Scan for the cell matching the given text and deliver its [x, y] coordinate at center. 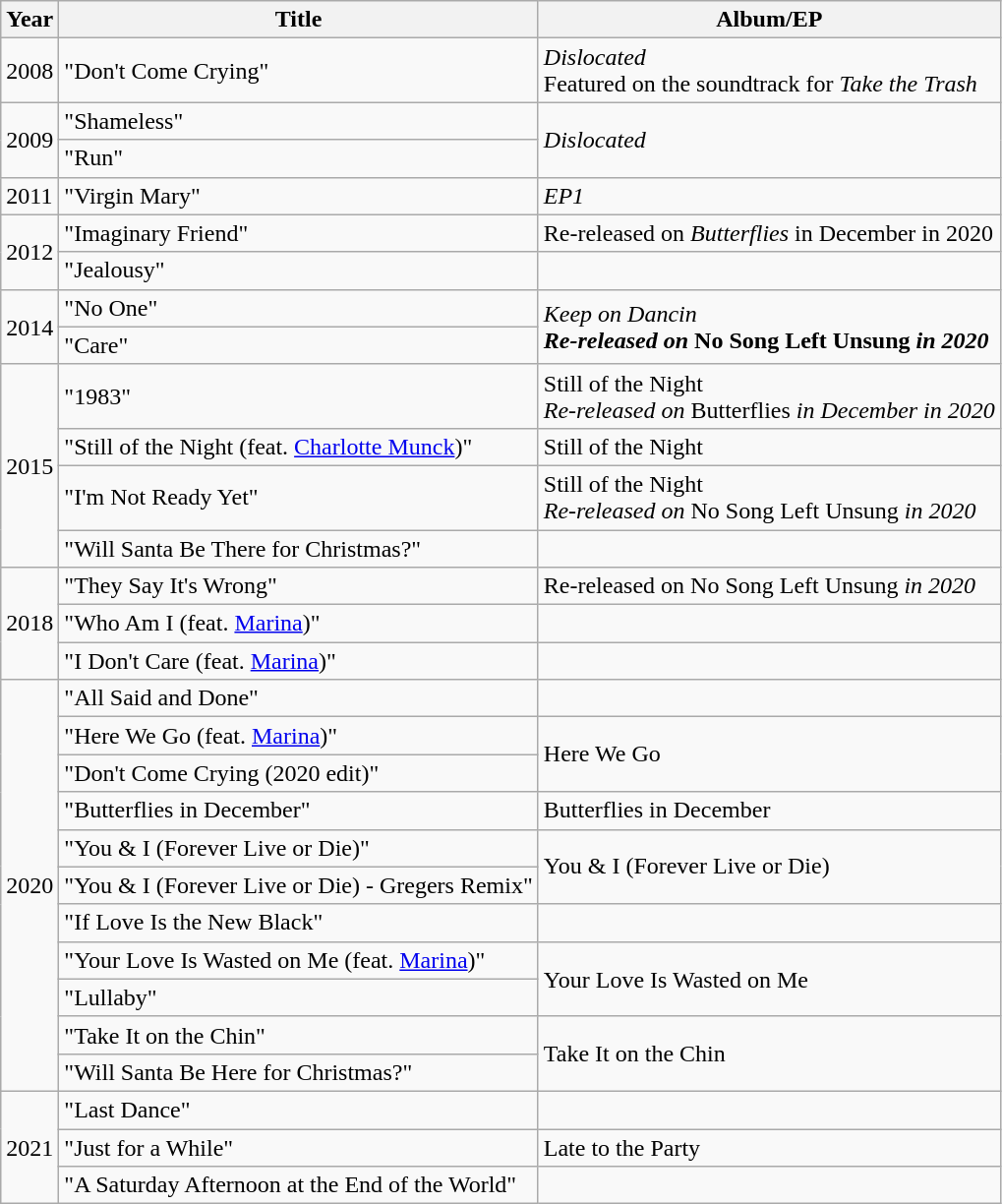
Year [29, 20]
Keep on DancinRe-released on No Song Left Unsung in 2020 [769, 327]
"Imaginary Friend" [299, 233]
2014 [29, 327]
"Your Love Is Wasted on Me (feat. Marina)" [299, 960]
Dislocated [769, 140]
"Will Santa Be Here for Christmas?" [299, 1072]
"Just for a While" [299, 1148]
Take It on the Chin [769, 1053]
EP1 [769, 196]
"Don't Come Crying (2020 edit)" [299, 773]
"A Saturday Afternoon at the End of the World" [299, 1185]
2021 [29, 1147]
"No One" [299, 308]
"You & I (Forever Live or Die) - Gregers Remix" [299, 885]
2015 [29, 465]
"All Said and Done" [299, 698]
"Virgin Mary" [299, 196]
"Who Am I (feat. Marina)" [299, 624]
Album/EP [769, 20]
Butterflies in December [769, 811]
Your Love Is Wasted on Me [769, 979]
2018 [29, 624]
Re-released on No Song Left Unsung in 2020 [769, 586]
DislocatedFeatured on the soundtrack for Take the Trash [769, 71]
"1983" [299, 395]
"You & I (Forever Live or Die)" [299, 848]
"Take It on the Chin" [299, 1035]
"Will Santa Be There for Christmas?" [299, 548]
"They Say It's Wrong" [299, 586]
"If Love Is the New Black" [299, 923]
"I Don't Care (feat. Marina)" [299, 661]
2008 [29, 71]
Still of the Night [769, 447]
2020 [29, 885]
"Shameless" [299, 121]
"I'm Not Ready Yet" [299, 498]
"Here We Go (feat. Marina)" [299, 736]
Late to the Party [769, 1148]
"Don't Come Crying" [299, 71]
"Care" [299, 345]
2012 [29, 252]
"Last Dance" [299, 1110]
"Jealousy" [299, 271]
"Lullaby" [299, 997]
Still of the NightRe-released on Butterflies in December in 2020 [769, 395]
"Run" [299, 158]
Still of the NightRe-released on No Song Left Unsung in 2020 [769, 498]
2011 [29, 196]
2009 [29, 140]
Title [299, 20]
Here We Go [769, 754]
Re-released on Butterflies in December in 2020 [769, 233]
"Butterflies in December" [299, 811]
"Still of the Night (feat. Charlotte Munck)" [299, 447]
You & I (Forever Live or Die) [769, 867]
